Return the (X, Y) coordinate for the center point of the cell that contains the specified text.  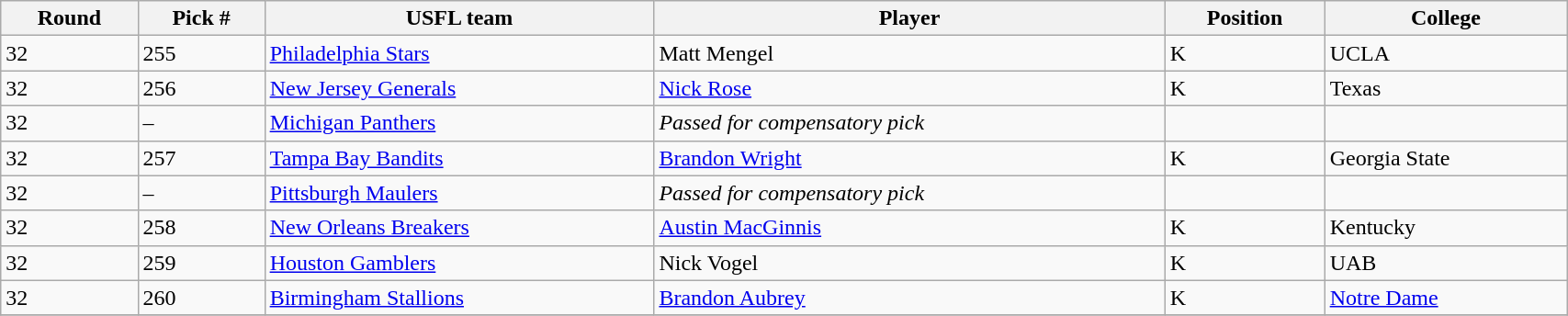
258 (201, 228)
Philadelphia Stars (459, 53)
Austin MacGinnis (909, 228)
Brandon Wright (909, 158)
Nick Vogel (909, 263)
Notre Dame (1446, 298)
Houston Gamblers (459, 263)
UAB (1446, 263)
Pittsburgh Maulers (459, 193)
Michigan Panthers (459, 123)
Pick # (201, 18)
Matt Mengel (909, 53)
Brandon Aubrey (909, 298)
259 (201, 263)
256 (201, 88)
Birmingham Stallions (459, 298)
260 (201, 298)
257 (201, 158)
Georgia State (1446, 158)
Player (909, 18)
Kentucky (1446, 228)
Tampa Bay Bandits (459, 158)
Nick Rose (909, 88)
UCLA (1446, 53)
New Orleans Breakers (459, 228)
Texas (1446, 88)
Position (1245, 18)
255 (201, 53)
Round (70, 18)
USFL team (459, 18)
College (1446, 18)
New Jersey Generals (459, 88)
